Locate the cell with the specified text and output its (x, y) center coordinate. 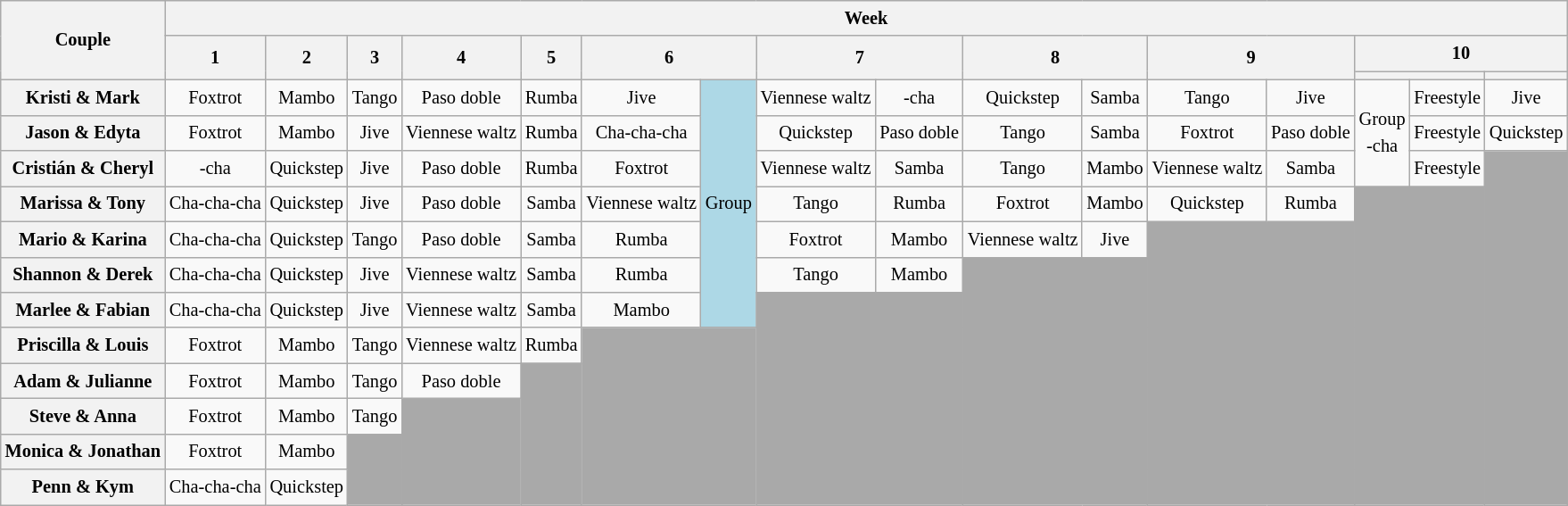
Group (729, 203)
9 (1251, 57)
Priscilla & Louis (83, 345)
Steve & Anna (83, 416)
Jason & Edyta (83, 133)
Adam & Julianne (83, 381)
Shannon & Derek (83, 275)
6 (669, 57)
Couple (83, 39)
4 (461, 57)
Mario & Karina (83, 239)
1 (216, 57)
5 (551, 57)
Marlee & Fabian (83, 310)
2 (307, 57)
Week (866, 18)
7 (860, 57)
3 (375, 57)
Penn & Kym (83, 487)
Marissa & Tony (83, 203)
Group-cha (1382, 132)
Monica & Jonathan (83, 452)
8 (1056, 57)
10 (1461, 54)
Cristián & Cheryl (83, 169)
Kristi & Mark (83, 97)
